From the cell containing the given text, extract its center point as [X, Y] coordinate. 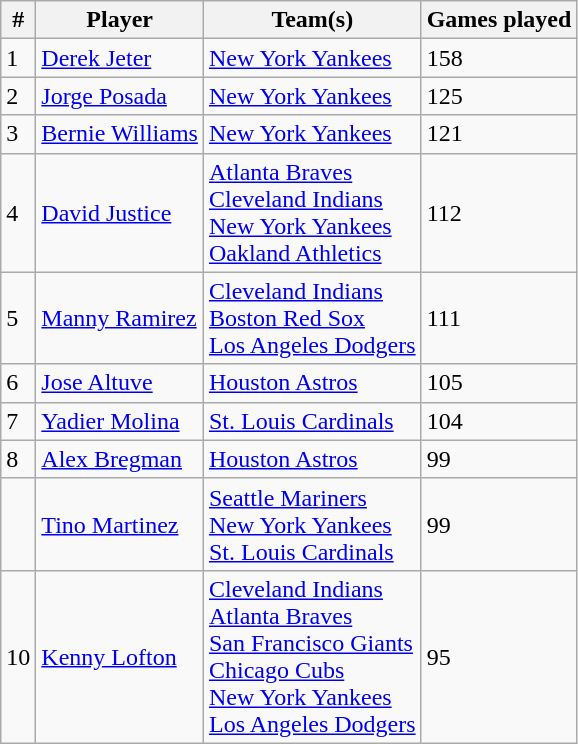
1 [18, 58]
Team(s) [312, 20]
112 [499, 212]
Jorge Posada [120, 96]
10 [18, 656]
Bernie Williams [120, 134]
David Justice [120, 212]
7 [18, 421]
3 [18, 134]
Cleveland IndiansAtlanta BravesSan Francisco GiantsChicago CubsNew York YankeesLos Angeles Dodgers [312, 656]
# [18, 20]
Cleveland IndiansBoston Red SoxLos Angeles Dodgers [312, 318]
Manny Ramirez [120, 318]
Atlanta BravesCleveland IndiansNew York YankeesOakland Athletics [312, 212]
Alex Bregman [120, 459]
Derek Jeter [120, 58]
Jose Altuve [120, 383]
95 [499, 656]
121 [499, 134]
Tino Martinez [120, 524]
104 [499, 421]
158 [499, 58]
Player [120, 20]
5 [18, 318]
Kenny Lofton [120, 656]
St. Louis Cardinals [312, 421]
8 [18, 459]
Yadier Molina [120, 421]
2 [18, 96]
105 [499, 383]
125 [499, 96]
111 [499, 318]
Games played [499, 20]
4 [18, 212]
Seattle MarinersNew York YankeesSt. Louis Cardinals [312, 524]
6 [18, 383]
